Scan for the cell matching the given text and deliver its [x, y] coordinate at center. 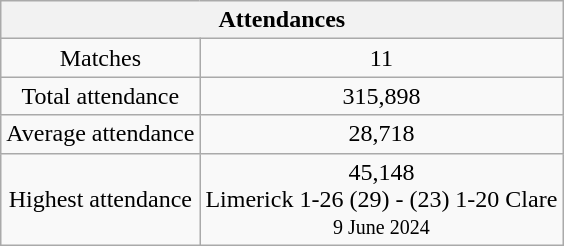
Matches [100, 58]
45,148 Limerick 1-26 (29) - (23) 1-20 Clare 9 June 2024 [382, 199]
Average attendance [100, 134]
28,718 [382, 134]
Total attendance [100, 96]
Attendances [282, 20]
Highest attendance [100, 199]
11 [382, 58]
315,898 [382, 96]
